Determine the [x, y] coordinate at the center of the cell enclosing the given text.  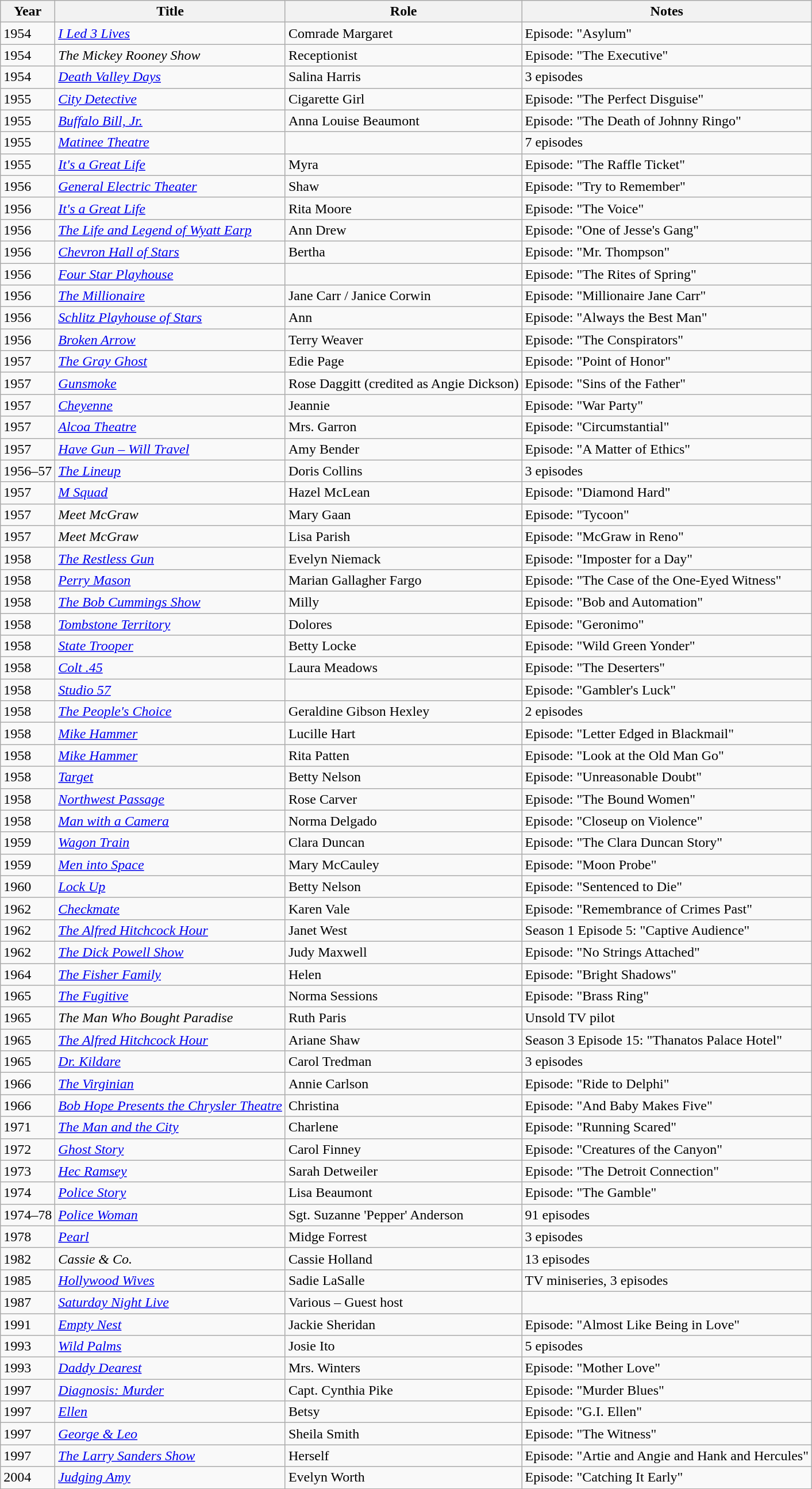
The Bob Cummings Show [170, 602]
Season 3 Episode 15: "Thanatos Palace Hotel" [667, 1040]
Bertha [403, 252]
Episode: "Catching It Early" [667, 1478]
Salina Harris [403, 77]
Alcoa Theatre [170, 427]
Episode: "One of Jesse's Gang" [667, 230]
Northwest Passage [170, 799]
Year [28, 11]
Tombstone Territory [170, 624]
Sarah Detweiler [403, 1171]
Hazel McLean [403, 493]
I Led 3 Lives [170, 33]
Lock Up [170, 887]
Episode: "Mother Love" [667, 1368]
Episode: "McGraw in Reno" [667, 536]
2 episodes [667, 712]
State Trooper [170, 646]
Episode: "The Gamble" [667, 1193]
The Gray Ghost [170, 362]
Shaw [403, 186]
Episode: "Sentenced to Die" [667, 887]
Anna Louise Beaumont [403, 121]
Episode: "Closeup on Violence" [667, 821]
Episode: "Diamond Hard" [667, 493]
Comrade Margaret [403, 33]
Janet West [403, 930]
Checkmate [170, 908]
Sadie LaSalle [403, 1280]
Ariane Shaw [403, 1040]
Episode: "Murder Blues" [667, 1390]
The Virginian [170, 1084]
Episode: "Creatures of the Canyon" [667, 1149]
Man with a Camera [170, 821]
Diagnosis: Murder [170, 1390]
Various – Guest host [403, 1302]
Pearl [170, 1237]
Episode: "Tycoon" [667, 515]
Notes [667, 11]
1971 [28, 1127]
Mary Gaan [403, 515]
Studio 57 [170, 690]
Episode: "Remembrance of Crimes Past" [667, 908]
Episode: "The Deserters" [667, 668]
Season 1 Episode 5: "Captive Audience" [667, 930]
Betty Locke [403, 646]
Episode: "Wild Green Yonder" [667, 646]
Episode: "Asylum" [667, 33]
Episode: "Brass Ring" [667, 996]
Annie Carlson [403, 1084]
Episode: "The Perfect Disguise" [667, 99]
Carol Finney [403, 1149]
Doris Collins [403, 471]
Rita Moore [403, 208]
1987 [28, 1302]
Episode: "Look at the Old Man Go" [667, 755]
Hollywood Wives [170, 1280]
Sgt. Suzanne 'Pepper' Anderson [403, 1215]
Judging Amy [170, 1478]
Betsy [403, 1412]
Episode: "The Detroit Connection" [667, 1171]
Episode: "War Party" [667, 405]
The Fisher Family [170, 974]
Four Star Playhouse [170, 274]
2004 [28, 1478]
Receptionist [403, 55]
Karen Vale [403, 908]
Laura Meadows [403, 668]
Terry Weaver [403, 340]
Episode: "Ride to Delphi" [667, 1084]
1982 [28, 1258]
Target [170, 777]
Judy Maxwell [403, 952]
Lisa Beaumont [403, 1193]
Wagon Train [170, 843]
Episode: "Millionaire Jane Carr" [667, 296]
Mrs. Garron [403, 427]
Rose Daggitt (credited as Angie Dickson) [403, 383]
Episode: "Mr. Thompson" [667, 252]
1974 [28, 1193]
1964 [28, 974]
The Lineup [170, 471]
Chevron Hall of Stars [170, 252]
Buffalo Bill, Jr. [170, 121]
Sheila Smith [403, 1434]
5 episodes [667, 1346]
Episode: "Imposter for a Day" [667, 558]
Empty Nest [170, 1324]
City Detective [170, 99]
Ann [403, 318]
Ghost Story [170, 1149]
Episode: "Gambler's Luck" [667, 690]
Episode: "The Rites of Spring" [667, 274]
Rose Carver [403, 799]
Mary McCauley [403, 865]
Herself [403, 1456]
Episode: "The Case of the One-Eyed Witness" [667, 580]
Episode: "Unreasonable Doubt" [667, 777]
Episode: "No Strings Attached" [667, 952]
Episode: "Artie and Angie and Hank and Hercules" [667, 1456]
7 episodes [667, 143]
The Man Who Bought Paradise [170, 1018]
The Larry Sanders Show [170, 1456]
Episode: "Bob and Automation" [667, 602]
Jane Carr / Janice Corwin [403, 296]
Dolores [403, 624]
Episode: "Sins of the Father" [667, 383]
1974–78 [28, 1215]
1978 [28, 1237]
Carol Tredman [403, 1062]
Episode: "Point of Honor" [667, 362]
The Dick Powell Show [170, 952]
Episode: "Letter Edged in Blackmail" [667, 734]
The Mickey Rooney Show [170, 55]
Episode: "Always the Best Man" [667, 318]
Rita Patten [403, 755]
Episode: "Almost Like Being in Love" [667, 1324]
Edie Page [403, 362]
The Man and the City [170, 1127]
1960 [28, 887]
Capt. Cynthia Pike [403, 1390]
Have Gun – Will Travel [170, 449]
Ann Drew [403, 230]
Perry Mason [170, 580]
Gunsmoke [170, 383]
Evelyn Worth [403, 1478]
Episode: "And Baby Makes Five" [667, 1106]
Episode: "The Bound Women" [667, 799]
Dr. Kildare [170, 1062]
Matinee Theatre [170, 143]
Episode: "The Raffle Ticket" [667, 164]
Episode: "The Clara Duncan Story" [667, 843]
91 episodes [667, 1215]
Lucille Hart [403, 734]
Episode: "The Executive" [667, 55]
Geraldine Gibson Hexley [403, 712]
Norma Sessions [403, 996]
13 episodes [667, 1258]
Lisa Parish [403, 536]
Police Story [170, 1193]
Amy Bender [403, 449]
Episode: "Try to Remember" [667, 186]
Episode: "Running Scared" [667, 1127]
Cassie & Co. [170, 1258]
Josie Ito [403, 1346]
TV miniseries, 3 episodes [667, 1280]
Episode: "Moon Probe" [667, 865]
Norma Delgado [403, 821]
The People's Choice [170, 712]
Cheyenne [170, 405]
Episode: "The Death of Johnny Ringo" [667, 121]
Hec Ramsey [170, 1171]
Charlene [403, 1127]
Episode: "G.I. Ellen" [667, 1412]
The Fugitive [170, 996]
Episode: "The Conspirators" [667, 340]
1956–57 [28, 471]
Ellen [170, 1412]
Milly [403, 602]
Mrs. Winters [403, 1368]
Clara Duncan [403, 843]
The Millionaire [170, 296]
Ruth Paris [403, 1018]
Jeannie [403, 405]
The Life and Legend of Wyatt Earp [170, 230]
Police Woman [170, 1215]
Title [170, 11]
The Restless Gun [170, 558]
Helen [403, 974]
Death Valley Days [170, 77]
Episode: "Circumstantial" [667, 427]
Episode: "Geronimo" [667, 624]
Marian Gallagher Fargo [403, 580]
Myra [403, 164]
1973 [28, 1171]
General Electric Theater [170, 186]
Daddy Dearest [170, 1368]
Cassie Holland [403, 1258]
Men into Space [170, 865]
Role [403, 11]
Schlitz Playhouse of Stars [170, 318]
Unsold TV pilot [667, 1018]
Episode: "Bright Shadows" [667, 974]
Wild Palms [170, 1346]
Episode: "The Witness" [667, 1434]
1991 [28, 1324]
1972 [28, 1149]
M Squad [170, 493]
Evelyn Niemack [403, 558]
Bob Hope Presents the Chrysler Theatre [170, 1106]
Broken Arrow [170, 340]
Episode: "The Voice" [667, 208]
Midge Forrest [403, 1237]
Jackie Sheridan [403, 1324]
Saturday Night Live [170, 1302]
George & Leo [170, 1434]
Episode: "A Matter of Ethics" [667, 449]
Colt .45 [170, 668]
Cigarette Girl [403, 99]
1985 [28, 1280]
Christina [403, 1106]
